Return (X, Y) of the center of cell containing provided text 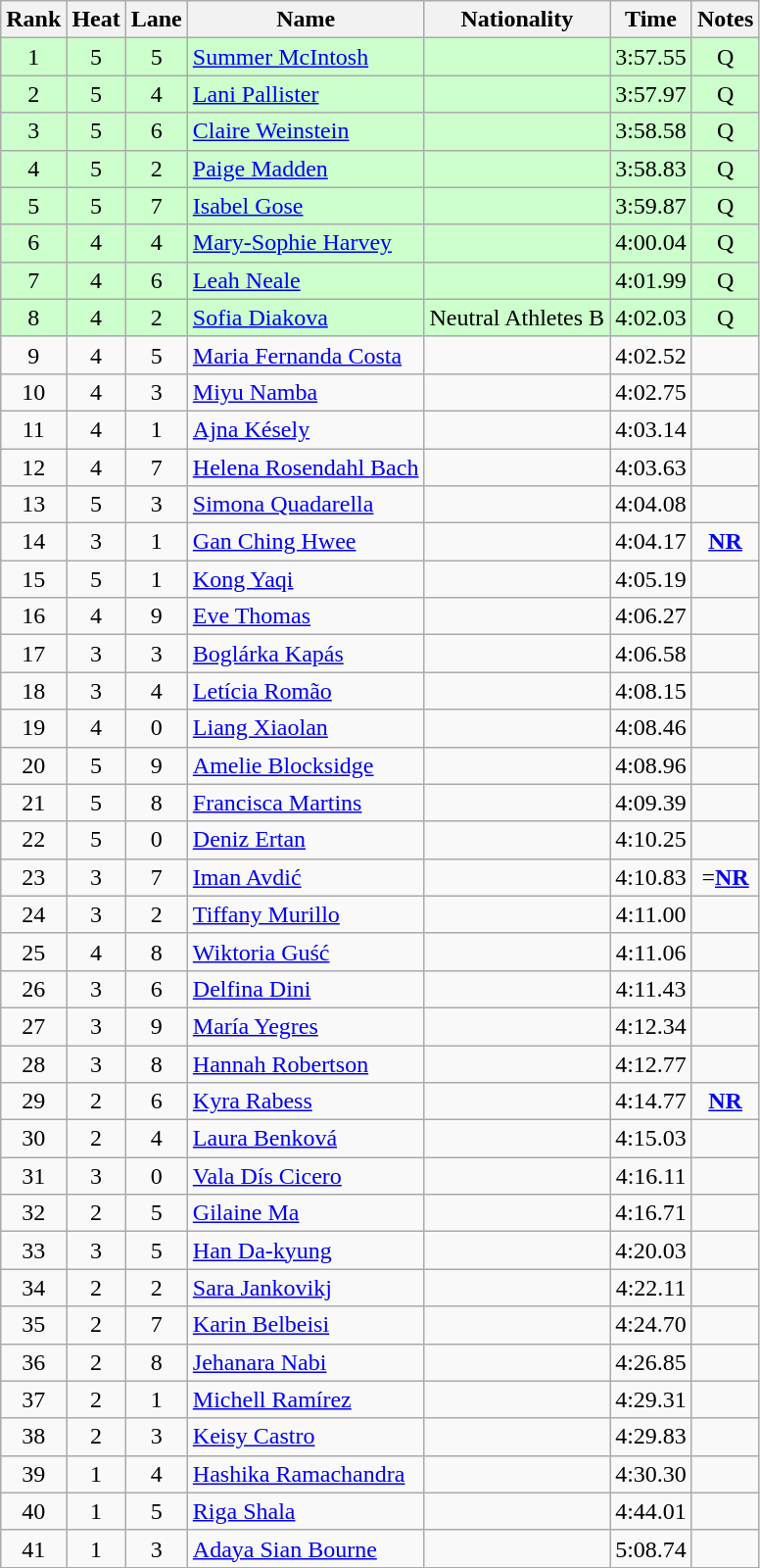
Riga Shala (306, 1511)
Adaya Sian Bourne (306, 1548)
Laura Benková (306, 1139)
4:29.83 (651, 1437)
4:22.11 (651, 1288)
3:57.97 (651, 94)
Summer McIntosh (306, 57)
Kyra Rabess (306, 1102)
24 (33, 914)
4:14.77 (651, 1102)
Claire Weinstein (306, 131)
4:02.52 (651, 355)
4:11.00 (651, 914)
Isabel Gose (306, 206)
Miyu Namba (306, 392)
3:59.87 (651, 206)
Sara Jankovikj (306, 1288)
Wiktoria Guść (306, 952)
22 (33, 840)
Gilaine Ma (306, 1213)
Deniz Ertan (306, 840)
4:06.58 (651, 654)
23 (33, 877)
4:03.14 (651, 429)
11 (33, 429)
4:16.71 (651, 1213)
33 (33, 1250)
Boglárka Kapás (306, 654)
10 (33, 392)
4:00.04 (651, 243)
Time (651, 20)
15 (33, 579)
Sofia Diakova (306, 318)
4:16.11 (651, 1176)
Michell Ramírez (306, 1399)
3:57.55 (651, 57)
Neutral Athletes B (517, 318)
4:08.15 (651, 691)
5:08.74 (651, 1548)
Jehanara Nabi (306, 1362)
4:10.25 (651, 840)
4:11.43 (651, 989)
4:11.06 (651, 952)
Vala Dís Cicero (306, 1176)
26 (33, 989)
Mary-Sophie Harvey (306, 243)
4:06.27 (651, 616)
18 (33, 691)
Amelie Blocksidge (306, 765)
3:58.83 (651, 169)
41 (33, 1548)
Lane (157, 20)
Paige Madden (306, 169)
4:44.01 (651, 1511)
28 (33, 1063)
13 (33, 505)
Rank (33, 20)
17 (33, 654)
20 (33, 765)
Liang Xiaolan (306, 728)
Helena Rosendahl Bach (306, 467)
32 (33, 1213)
36 (33, 1362)
Keisy Castro (306, 1437)
4:05.19 (651, 579)
31 (33, 1176)
14 (33, 542)
21 (33, 803)
19 (33, 728)
4:09.39 (651, 803)
39 (33, 1474)
Hashika Ramachandra (306, 1474)
Tiffany Murillo (306, 914)
16 (33, 616)
38 (33, 1437)
Gan Ching Hwee (306, 542)
Eve Thomas (306, 616)
37 (33, 1399)
29 (33, 1102)
4:04.17 (651, 542)
34 (33, 1288)
4:12.34 (651, 1026)
Iman Avdić (306, 877)
4:03.63 (651, 467)
Kong Yaqi (306, 579)
Lani Pallister (306, 94)
35 (33, 1325)
4:01.99 (651, 280)
María Yegres (306, 1026)
Delfina Dini (306, 989)
Letícia Romão (306, 691)
Francisca Martins (306, 803)
4:24.70 (651, 1325)
Leah Neale (306, 280)
25 (33, 952)
4:30.30 (651, 1474)
4:20.03 (651, 1250)
3:58.58 (651, 131)
12 (33, 467)
Karin Belbeisi (306, 1325)
4:02.03 (651, 318)
4:29.31 (651, 1399)
4:04.08 (651, 505)
Name (306, 20)
4:08.46 (651, 728)
4:15.03 (651, 1139)
27 (33, 1026)
Heat (96, 20)
40 (33, 1511)
4:26.85 (651, 1362)
Notes (725, 20)
4:02.75 (651, 392)
4:10.83 (651, 877)
=NR (725, 877)
Han Da-kyung (306, 1250)
4:12.77 (651, 1063)
30 (33, 1139)
4:08.96 (651, 765)
Hannah Robertson (306, 1063)
Maria Fernanda Costa (306, 355)
Nationality (517, 20)
Ajna Késely (306, 429)
Simona Quadarella (306, 505)
